From the cell containing the given text, extract its center point as (x, y) coordinate. 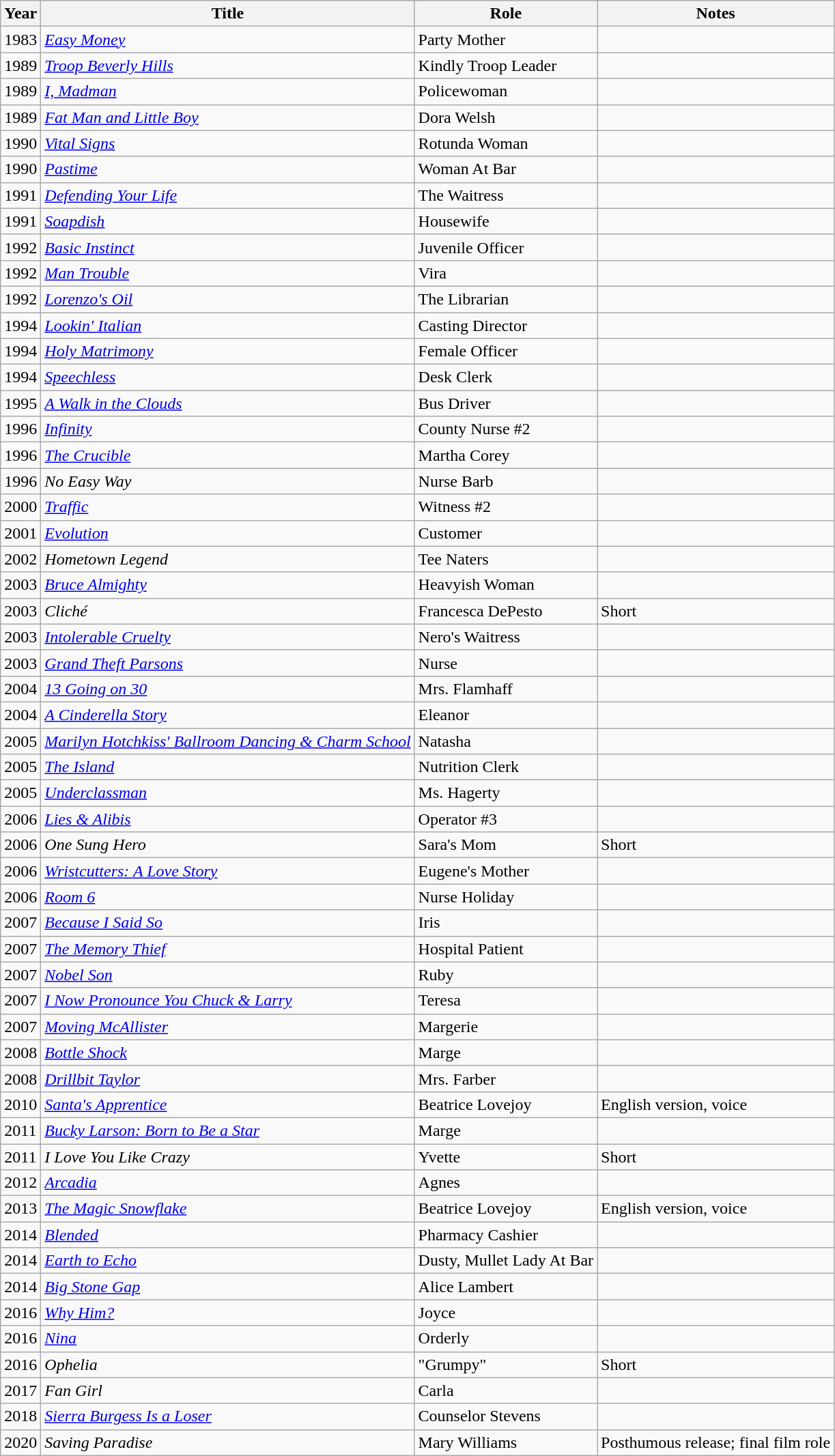
Posthumous release; final film role (716, 1442)
Title (228, 14)
Fan Girl (228, 1390)
Man Trouble (228, 273)
Traffic (228, 507)
Dora Welsh (505, 117)
Desk Clerk (505, 377)
2020 (20, 1442)
2018 (20, 1416)
Yvette (505, 1157)
Evolution (228, 533)
Defending Your Life (228, 195)
Wristcutters: A Love Story (228, 871)
Infinity (228, 429)
The Magic Snowflake (228, 1209)
Lies & Alibis (228, 819)
Orderly (505, 1339)
The Waitress (505, 195)
The Librarian (505, 299)
Vira (505, 273)
1983 (20, 40)
Room 6 (228, 897)
County Nurse #2 (505, 429)
Soapdish (228, 221)
Alice Lambert (505, 1287)
Underclassman (228, 793)
I Now Pronounce You Chuck & Larry (228, 1001)
Nutrition Clerk (505, 767)
Mary Williams (505, 1442)
Because I Said So (228, 923)
Nurse Holiday (505, 897)
Housewife (505, 221)
Earth to Echo (228, 1261)
Big Stone Gap (228, 1287)
Pharmacy Cashier (505, 1235)
Role (505, 14)
Heavyish Woman (505, 585)
Holy Matrimony (228, 352)
Nina (228, 1339)
2012 (20, 1183)
Nobel Son (228, 975)
Eugene's Mother (505, 871)
Counselor Stevens (505, 1416)
One Sung Hero (228, 845)
Woman At Bar (505, 169)
Margerie (505, 1027)
2001 (20, 533)
Ophelia (228, 1365)
Bottle Shock (228, 1053)
Year (20, 14)
13 Going on 30 (228, 689)
Easy Money (228, 40)
Blended (228, 1235)
Nurse Barb (505, 481)
Dusty, Mullet Lady At Bar (505, 1261)
2000 (20, 507)
Operator #3 (505, 819)
Customer (505, 533)
The Memory Thief (228, 949)
Nurse (505, 663)
"Grumpy" (505, 1365)
Bucky Larson: Born to Be a Star (228, 1130)
Ruby (505, 975)
Why Him? (228, 1313)
Eleanor (505, 715)
Basic Instinct (228, 247)
I, Madman (228, 91)
A Cinderella Story (228, 715)
Fat Man and Little Boy (228, 117)
Cliché (228, 611)
Santa's Apprentice (228, 1104)
Troop Beverly Hills (228, 66)
Ms. Hagerty (505, 793)
Lookin' Italian (228, 326)
2013 (20, 1209)
The Island (228, 767)
1995 (20, 403)
Casting Director (505, 326)
2002 (20, 559)
Hometown Legend (228, 559)
Sierra Burgess Is a Loser (228, 1416)
Notes (716, 14)
2017 (20, 1390)
Rotunda Woman (505, 143)
Mrs. Flamhaff (505, 689)
Kindly Troop Leader (505, 66)
Female Officer (505, 352)
Policewoman (505, 91)
Joyce (505, 1313)
Lorenzo's Oil (228, 299)
Bus Driver (505, 403)
A Walk in the Clouds (228, 403)
Mrs. Farber (505, 1079)
Speechless (228, 377)
Arcadia (228, 1183)
Francesca DePesto (505, 611)
Moving McAllister (228, 1027)
I Love You Like Crazy (228, 1157)
Vital Signs (228, 143)
Carla (505, 1390)
Martha Corey (505, 455)
Drillbit Taylor (228, 1079)
Iris (505, 923)
Witness #2 (505, 507)
Juvenile Officer (505, 247)
Hospital Patient (505, 949)
Saving Paradise (228, 1442)
Agnes (505, 1183)
Natasha (505, 741)
Bruce Almighty (228, 585)
Nero's Waitress (505, 637)
Marilyn Hotchkiss' Ballroom Dancing & Charm School (228, 741)
The Crucible (228, 455)
Intolerable Cruelty (228, 637)
Grand Theft Parsons (228, 663)
Pastime (228, 169)
Tee Naters (505, 559)
Teresa (505, 1001)
2010 (20, 1104)
Party Mother (505, 40)
Sara's Mom (505, 845)
No Easy Way (228, 481)
